Return the [x, y] coordinate for the center point of the cell that contains the specified text.  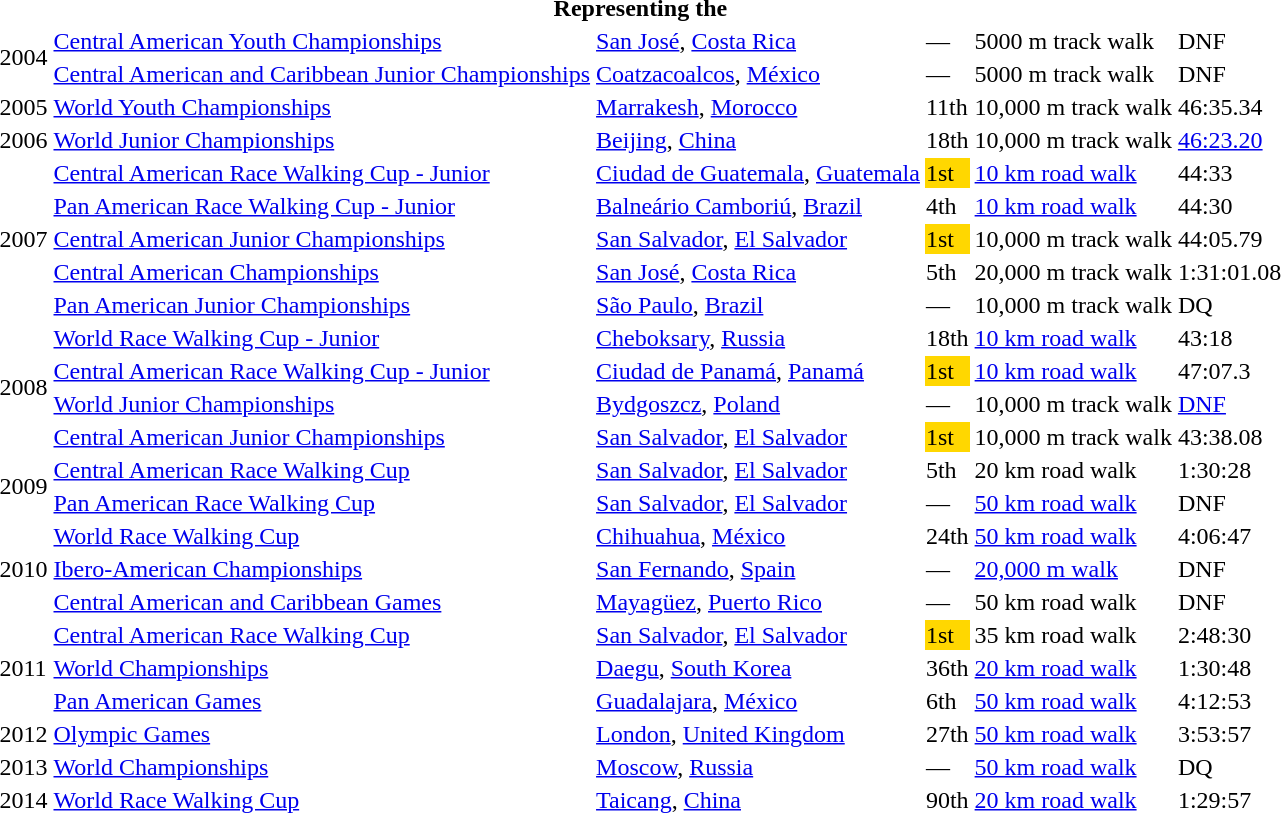
Olympic Games [322, 734]
Guadalajara, México [758, 701]
World Race Walking Cup [322, 536]
Mayagüez, Puerto Rico [758, 602]
São Paulo, Brazil [758, 305]
Bydgoszcz, Poland [758, 404]
San Fernando, Spain [758, 569]
World Race Walking Cup - Junior [322, 338]
4th [947, 206]
Ibero-American Championships [322, 569]
Cheboksary, Russia [758, 338]
Ciudad de Guatemala, Guatemala [758, 173]
20,000 m track walk [1073, 272]
20,000 m walk [1073, 569]
Central American Youth Championships [322, 41]
Pan American Race Walking Cup [322, 503]
11th [947, 107]
Central American and Caribbean Junior Championships [322, 74]
Central American and Caribbean Games [322, 602]
Moscow, Russia [758, 767]
Daegu, South Korea [758, 668]
Ciudad de Panamá, Panamá [758, 371]
24th [947, 536]
World Youth Championships [322, 107]
Pan American Race Walking Cup - Junior [322, 206]
Pan American Junior Championships [322, 305]
Coatzacoalcos, México [758, 74]
Balneário Camboriú, Brazil [758, 206]
Pan American Games [322, 701]
6th [947, 701]
36th [947, 668]
Beijing, China [758, 140]
London, United Kingdom [758, 734]
35 km road walk [1073, 635]
27th [947, 734]
Marrakesh, Morocco [758, 107]
Chihuahua, México [758, 536]
Central American Championships [322, 272]
